Capture the cell that displays the provided text and extract its [x, y] central coordinate. 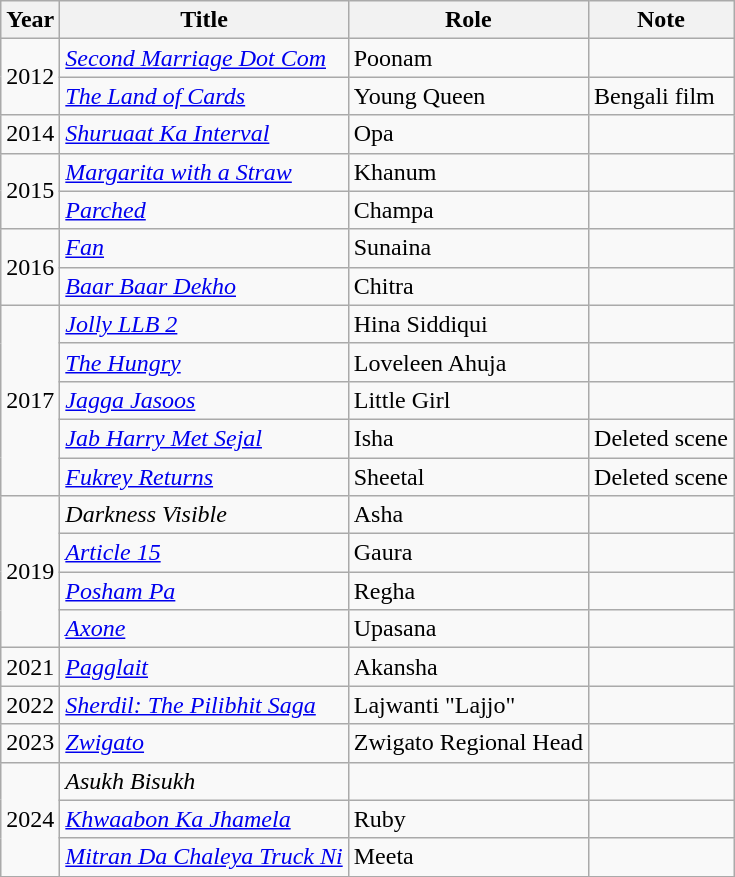
Baar Baar Dekho [204, 286]
Article 15 [204, 553]
2012 [30, 77]
Title [204, 20]
Regha [468, 591]
Asha [468, 515]
2019 [30, 572]
Jolly LLB 2 [204, 324]
Poonam [468, 58]
Pagglait [204, 667]
Role [468, 20]
Loveleen Ahuja [468, 362]
Gaura [468, 553]
2016 [30, 267]
Hina Siddiqui [468, 324]
2015 [30, 191]
Meeta [468, 857]
Darkness Visible [204, 515]
Lajwanti "Lajjo" [468, 705]
Posham Pa [204, 591]
Isha [468, 438]
Note [662, 20]
Upasana [468, 629]
Khanum [468, 172]
Margarita with a Straw [204, 172]
2024 [30, 819]
2017 [30, 400]
2014 [30, 134]
Little Girl [468, 400]
Axone [204, 629]
Shuruaat Ka Interval [204, 134]
Sheetal [468, 477]
Akansha [468, 667]
2021 [30, 667]
2023 [30, 743]
Sunaina [468, 248]
Young Queen [468, 96]
Champa [468, 210]
The Land of Cards [204, 96]
Sherdil: The Pilibhit Saga [204, 705]
Khwaabon Ka Jhamela [204, 819]
2022 [30, 705]
Jab Harry Met Sejal [204, 438]
Chitra [468, 286]
Zwigato Regional Head [468, 743]
The Hungry [204, 362]
Ruby [468, 819]
Asukh Bisukh [204, 781]
Jagga Jasoos [204, 400]
Zwigato [204, 743]
Mitran Da Chaleya Truck Ni [204, 857]
Opa [468, 134]
Fukrey Returns [204, 477]
Fan [204, 248]
Second Marriage Dot Com [204, 58]
Year [30, 20]
Parched [204, 210]
Bengali film [662, 96]
